Scan for the cell matching the given text and deliver its (x, y) coordinate at center. 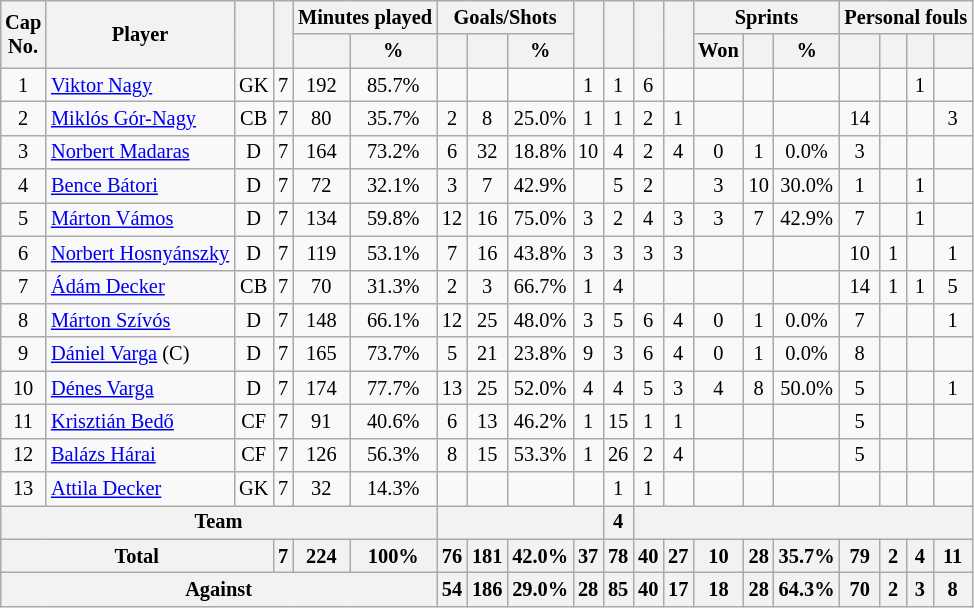
54 (452, 589)
Sprints (766, 17)
Minutes played (365, 17)
23.8% (540, 354)
224 (321, 556)
Ádám Decker (140, 287)
Against (218, 589)
91 (321, 421)
66.7% (540, 287)
72 (321, 186)
56.3% (394, 455)
Viktor Nagy (140, 85)
186 (487, 589)
85 (618, 589)
85.7% (394, 85)
80 (321, 118)
Dénes Varga (140, 388)
CapNo. (23, 34)
174 (321, 388)
77.7% (394, 388)
Dániel Varga (C) (140, 354)
Norbert Hosnyánszky (140, 253)
59.8% (394, 219)
46.2% (540, 421)
37 (588, 556)
Krisztián Bedő (140, 421)
164 (321, 152)
29.0% (540, 589)
Won (718, 51)
Norbert Madaras (140, 152)
30.0% (807, 186)
Player (140, 34)
18.8% (540, 152)
27 (678, 556)
181 (487, 556)
Miklós Gór-Nagy (140, 118)
75.0% (540, 219)
Team (218, 522)
Total (136, 556)
66.1% (394, 320)
17 (678, 589)
Goals/Shots (505, 17)
192 (321, 85)
31.3% (394, 287)
32.1% (394, 186)
26 (618, 455)
Bence Bátori (140, 186)
40.6% (394, 421)
165 (321, 354)
48.0% (540, 320)
53.3% (540, 455)
Márton Vámos (140, 219)
18 (718, 589)
21 (487, 354)
Balázs Hárai (140, 455)
119 (321, 253)
73.2% (394, 152)
Attila Decker (140, 489)
64.3% (807, 589)
43.8% (540, 253)
76 (452, 556)
79 (859, 556)
148 (321, 320)
Márton Szívós (140, 320)
53.1% (394, 253)
52.0% (540, 388)
42.0% (540, 556)
50.0% (807, 388)
134 (321, 219)
73.7% (394, 354)
100% (394, 556)
126 (321, 455)
78 (618, 556)
Personal fouls (906, 17)
14.3% (394, 489)
25.0% (540, 118)
